Identify which cell holds the provided text, then report its (x, y) central coordinate. 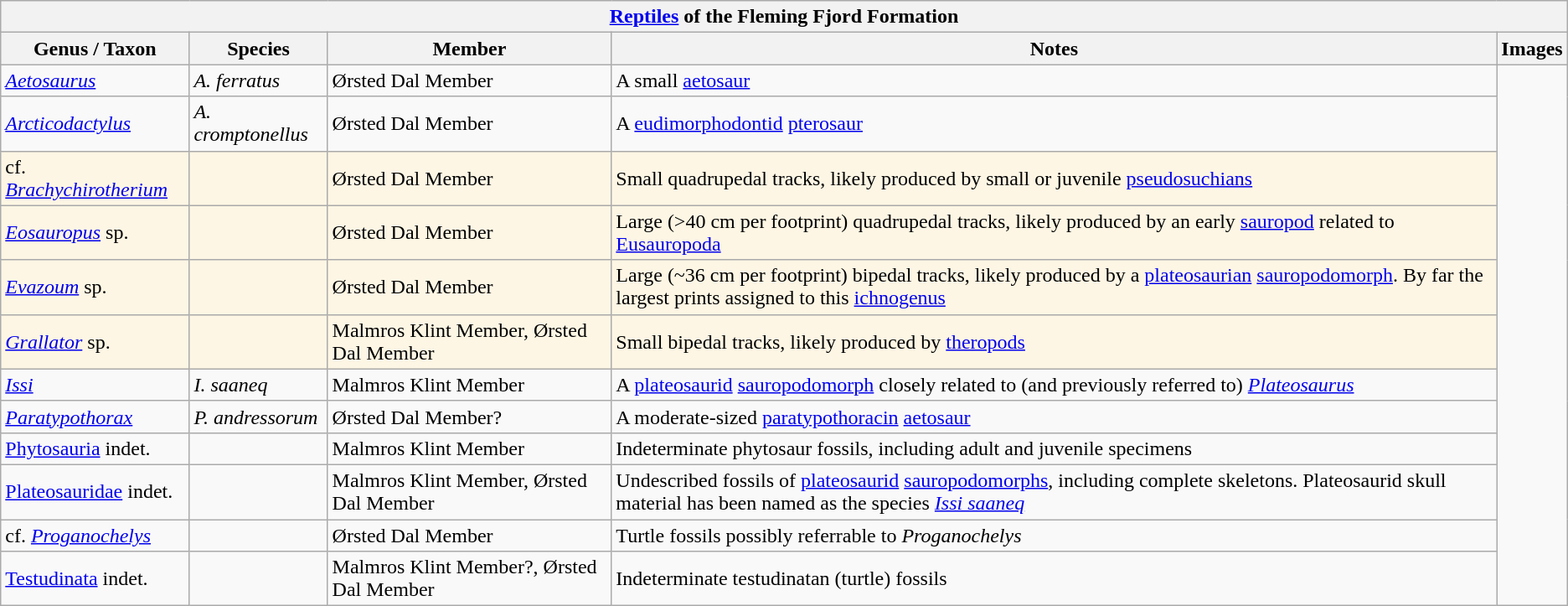
A small aetosaur (1054, 80)
Testudinata indet. (95, 578)
I. saaneq (258, 385)
A. ferratus (258, 80)
Plateosauridae indet. (95, 491)
Turtle fossils possibly referrable to Proganochelys (1054, 536)
A moderate-sized paratypothoracin aetosaur (1054, 417)
A eudimorphodontid pterosaur (1054, 124)
Reptiles of the Fleming Fjord Formation (784, 17)
Arcticodactylus (95, 124)
P. andressorum (258, 417)
cf. Proganochelys (95, 536)
Species (258, 49)
Notes (1054, 49)
Issi (95, 385)
Grallator sp. (95, 342)
Eosauropus sp. (95, 233)
Indeterminate phytosaur fossils, including adult and juvenile specimens (1054, 448)
Genus / Taxon (95, 49)
Indeterminate testudinatan (turtle) fossils (1054, 578)
cf. Brachychirotherium (95, 178)
A plateosaurid sauropodomorph closely related to (and previously referred to) Plateosaurus (1054, 385)
Member (469, 49)
Paratypothorax (95, 417)
Aetosaurus (95, 80)
Large (>40 cm per footprint) quadrupedal tracks, likely produced by an early sauropod related to Eusauropoda (1054, 233)
Phytosauria indet. (95, 448)
Small quadrupedal tracks, likely produced by small or juvenile pseudosuchians (1054, 178)
Malmros Klint Member?, Ørsted Dal Member (469, 578)
Evazoum sp. (95, 287)
Images (1532, 49)
Small bipedal tracks, likely produced by theropods (1054, 342)
Ørsted Dal Member? (469, 417)
A. cromptonellus (258, 124)
Large (~36 cm per footprint) bipedal tracks, likely produced by a plateosaurian sauropodomorph. By far the largest prints assigned to this ichnogenus (1054, 287)
